Return [X, Y] of the center of cell containing provided text 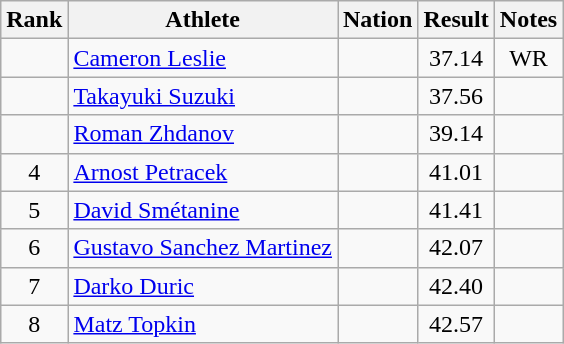
Arnost Petracek [203, 172]
David Smétanine [203, 210]
41.41 [456, 210]
Rank [34, 20]
7 [34, 286]
41.01 [456, 172]
Gustavo Sanchez Martinez [203, 248]
Notes [528, 20]
Cameron Leslie [203, 58]
Takayuki Suzuki [203, 96]
Athlete [203, 20]
8 [34, 324]
Result [456, 20]
Matz Topkin [203, 324]
WR [528, 58]
42.40 [456, 286]
Darko Duric [203, 286]
Nation [378, 20]
37.14 [456, 58]
6 [34, 248]
4 [34, 172]
39.14 [456, 134]
42.57 [456, 324]
42.07 [456, 248]
37.56 [456, 96]
Roman Zhdanov [203, 134]
5 [34, 210]
